Capture the cell that displays the provided text and extract its (x, y) central coordinate. 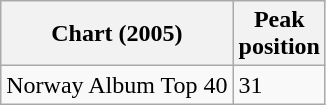
Peakposition (279, 34)
31 (279, 85)
Chart (2005) (117, 34)
Norway Album Top 40 (117, 85)
